Return (X, Y) of the center of cell containing provided text 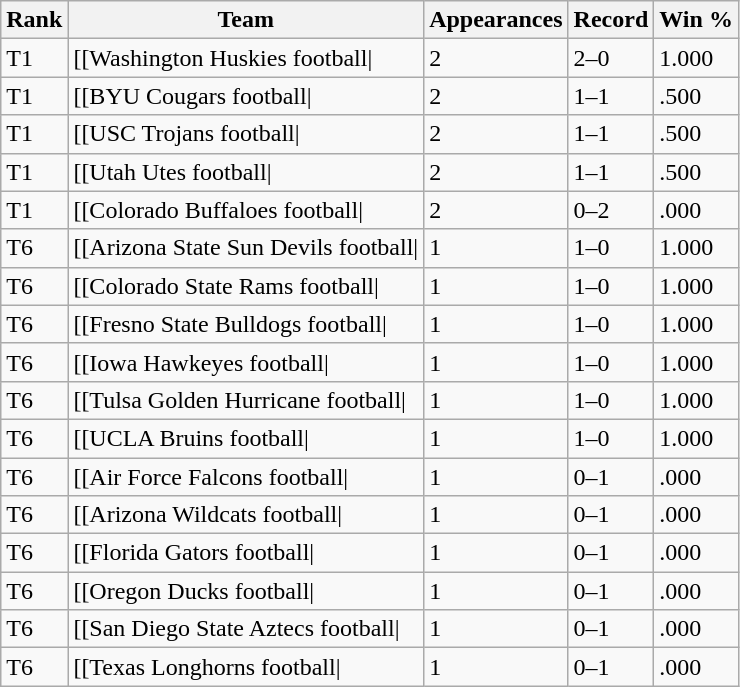
[[Iowa Hawkeyes football| (246, 362)
Appearances (496, 20)
[[Fresno State Bulldogs football| (246, 324)
[[Florida Gators football| (246, 553)
[[Washington Huskies football| (246, 58)
[[Texas Longhorns football| (246, 667)
Rank (34, 20)
Record (611, 20)
0–2 (611, 210)
[[Arizona State Sun Devils football| (246, 248)
[[BYU Cougars football| (246, 96)
[[San Diego State Aztecs football| (246, 629)
[[Arizona Wildcats football| (246, 515)
[[Tulsa Golden Hurricane football| (246, 400)
Win % (696, 20)
[[Utah Utes football| (246, 172)
[[Colorado Buffaloes football| (246, 210)
[[USC Trojans football| (246, 134)
2–0 (611, 58)
[[Air Force Falcons football| (246, 477)
Team (246, 20)
[[UCLA Bruins football| (246, 438)
[[Colorado State Rams football| (246, 286)
[[Oregon Ducks football| (246, 591)
